Pinpoint the cell where the given text exists, returning its (x, y) midpoint coordinate. 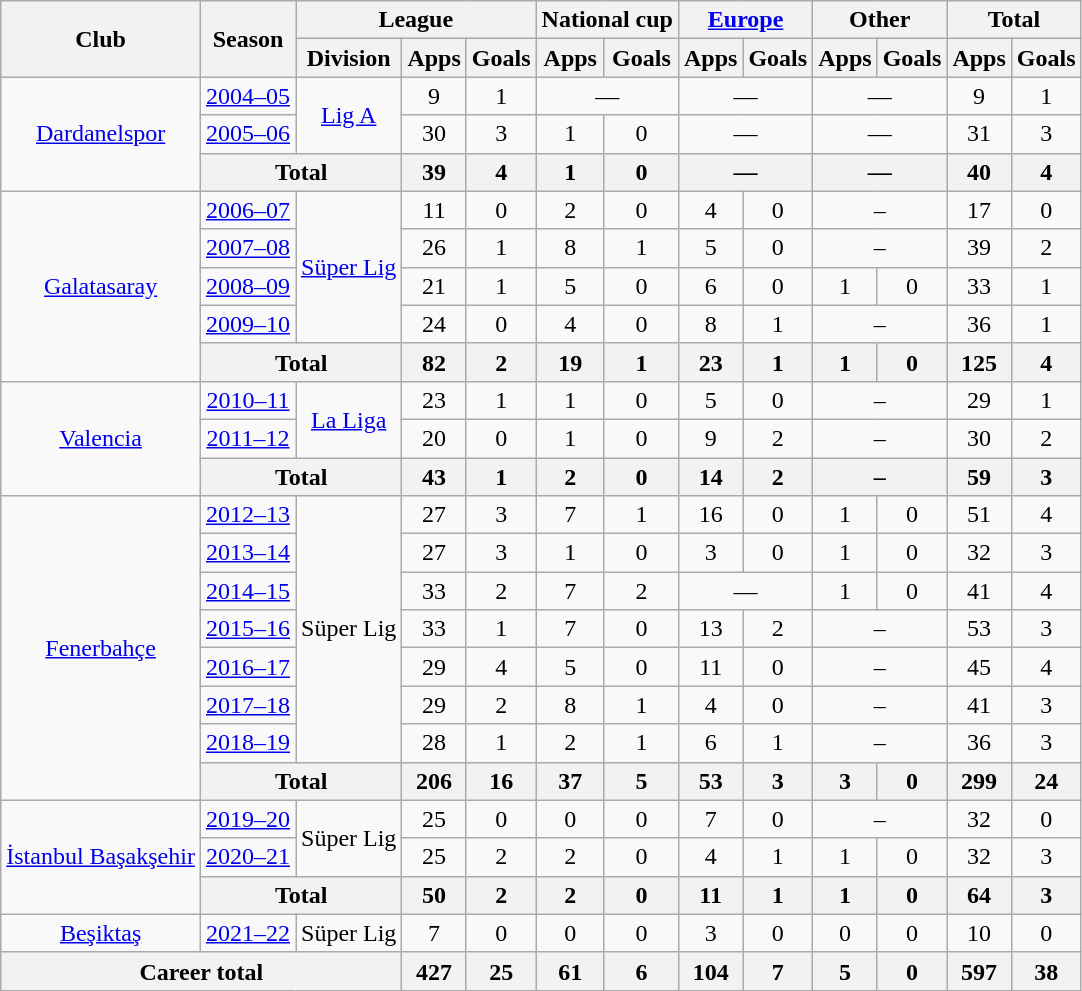
40 (979, 172)
2009–10 (248, 324)
38 (1046, 971)
2011–12 (248, 438)
45 (979, 667)
2012–13 (248, 515)
2007–08 (248, 248)
2019–20 (248, 819)
2005–06 (248, 134)
Valencia (101, 438)
125 (979, 362)
Galatasaray (101, 286)
43 (434, 477)
59 (979, 477)
Division (349, 58)
2016–17 (248, 667)
14 (710, 477)
17 (979, 210)
Career total (202, 971)
Lig A (349, 115)
2010–11 (248, 400)
26 (434, 248)
Fenerbahçe (101, 648)
104 (710, 971)
2004–05 (248, 96)
Dardanelspor (101, 134)
64 (979, 895)
2021–22 (248, 933)
Beşiktaş (101, 933)
206 (434, 781)
50 (434, 895)
20 (434, 438)
Europe (745, 20)
2008–09 (248, 286)
19 (570, 362)
427 (434, 971)
Season (248, 39)
13 (710, 629)
37 (570, 781)
299 (979, 781)
2013–14 (248, 553)
League (416, 20)
31 (979, 134)
51 (979, 515)
İstanbul Başakşehir (101, 857)
2014–15 (248, 591)
10 (979, 933)
21 (434, 286)
National cup (607, 20)
28 (434, 743)
597 (979, 971)
2006–07 (248, 210)
2018–19 (248, 743)
2017–18 (248, 705)
Other (880, 20)
2015–16 (248, 629)
La Liga (349, 419)
82 (434, 362)
61 (570, 971)
Club (101, 39)
2020–21 (248, 857)
